Pinpoint the cell where the given text exists, returning its (X, Y) midpoint coordinate. 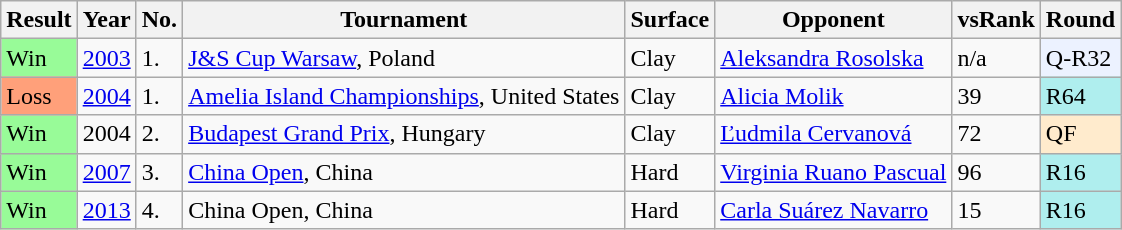
2007 (106, 172)
Loss (39, 96)
72 (996, 134)
4. (159, 210)
3. (159, 172)
39 (996, 96)
Surface (670, 20)
2003 (106, 58)
96 (996, 172)
Round (1080, 20)
Alicia Molik (834, 96)
Ľudmila Cervanová (834, 134)
Carla Suárez Navarro (834, 210)
Virginia Ruano Pascual (834, 172)
2013 (106, 210)
Amelia Island Championships, United States (404, 96)
Opponent (834, 20)
No. (159, 20)
vsRank (996, 20)
Tournament (404, 20)
Budapest Grand Prix, Hungary (404, 134)
J&S Cup Warsaw, Poland (404, 58)
Year (106, 20)
Q-R32 (1080, 58)
R64 (1080, 96)
15 (996, 210)
2. (159, 134)
QF (1080, 134)
n/a (996, 58)
Result (39, 20)
Aleksandra Rosolska (834, 58)
